Output the (X, Y) coordinate of the center of the cell containing the given text.  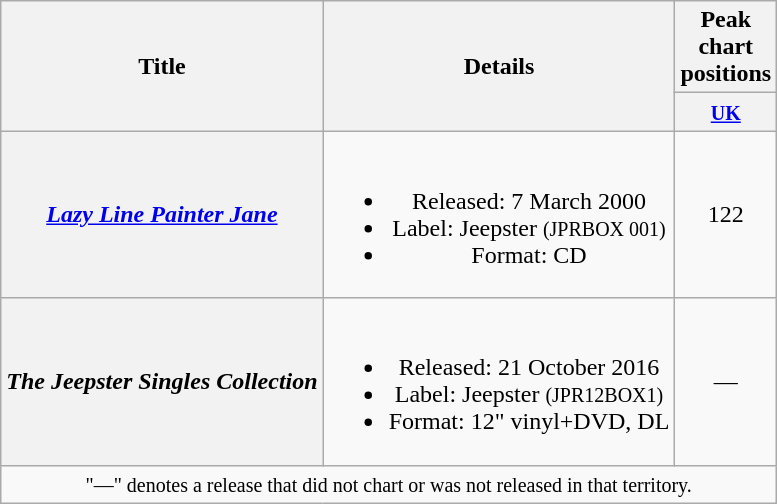
Lazy Line Painter Jane (162, 214)
Details (499, 66)
122 (726, 214)
— (726, 382)
Title (162, 66)
"—" denotes a release that did not chart or was not released in that territory. (389, 484)
The Jeepster Singles Collection (162, 382)
Peak chartpositions (726, 47)
Released: 21 October 2016Label: Jeepster (JPR12BOX1)Format: 12" vinyl+DVD, DL (499, 382)
Released: 7 March 2000Label: Jeepster (JPRBOX 001)Format: CD (499, 214)
UK (726, 112)
